From the cell containing the given text, extract its center point as (x, y) coordinate. 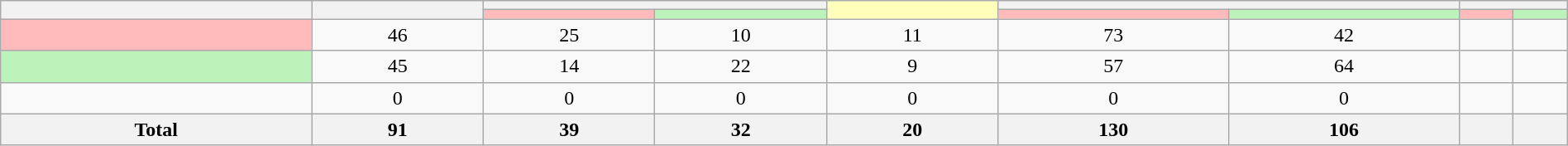
25 (569, 35)
39 (569, 129)
32 (741, 129)
9 (912, 66)
11 (912, 35)
106 (1345, 129)
Total (156, 129)
45 (398, 66)
46 (398, 35)
22 (741, 66)
42 (1345, 35)
20 (912, 129)
130 (1113, 129)
64 (1345, 66)
91 (398, 129)
10 (741, 35)
73 (1113, 35)
57 (1113, 66)
14 (569, 66)
